Scan for the cell matching the given text and deliver its (x, y) coordinate at center. 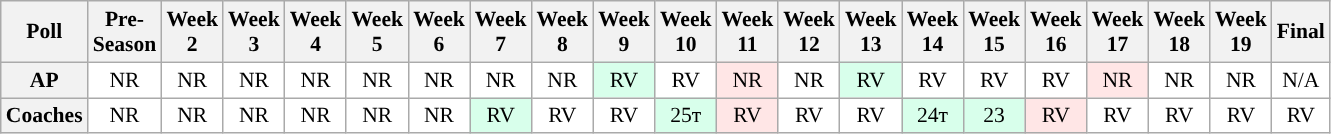
Week9 (624, 32)
Week15 (994, 32)
Week7 (501, 32)
Week12 (809, 32)
Week14 (933, 32)
Week3 (254, 32)
Week2 (192, 32)
Pre-Season (125, 32)
Poll (44, 32)
Week19 (1241, 32)
Week18 (1179, 32)
N/A (1301, 80)
Week11 (748, 32)
Week4 (316, 32)
25т (686, 116)
Week10 (686, 32)
Week5 (377, 32)
Week13 (871, 32)
24т (933, 116)
Week16 (1056, 32)
Week6 (439, 32)
23 (994, 116)
Coaches (44, 116)
AP (44, 80)
Week17 (1118, 32)
Final (1301, 32)
Week8 (562, 32)
